Extract the (x, y) coordinate from the center of the cell holding the provided text.  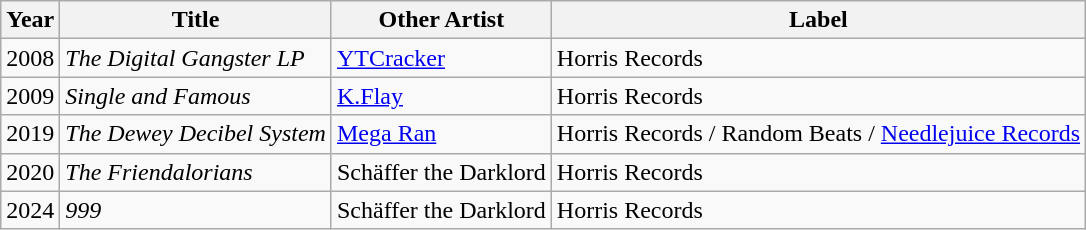
2020 (30, 172)
Single and Famous (196, 96)
2024 (30, 210)
Title (196, 20)
2009 (30, 96)
Other Artist (441, 20)
Label (818, 20)
Mega Ran (441, 134)
Year (30, 20)
999 (196, 210)
Horris Records / Random Beats / Needlejuice Records (818, 134)
YTCracker (441, 58)
The Friendalorians (196, 172)
K.Flay (441, 96)
The Digital Gangster LP (196, 58)
The Dewey Decibel System (196, 134)
2008 (30, 58)
2019 (30, 134)
